For the text-containing cell, return its midpoint in (x, y) coordinate format. 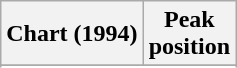
Peakposition (189, 34)
Chart (1994) (72, 34)
